Determine the (X, Y) coordinate at the center of the cell enclosing the given text.  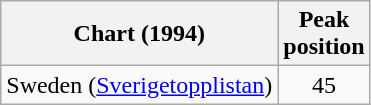
Sweden (Sverigetopplistan) (140, 85)
Peakposition (324, 34)
Chart (1994) (140, 34)
45 (324, 85)
